Capture the cell that displays the provided text and extract its [x, y] central coordinate. 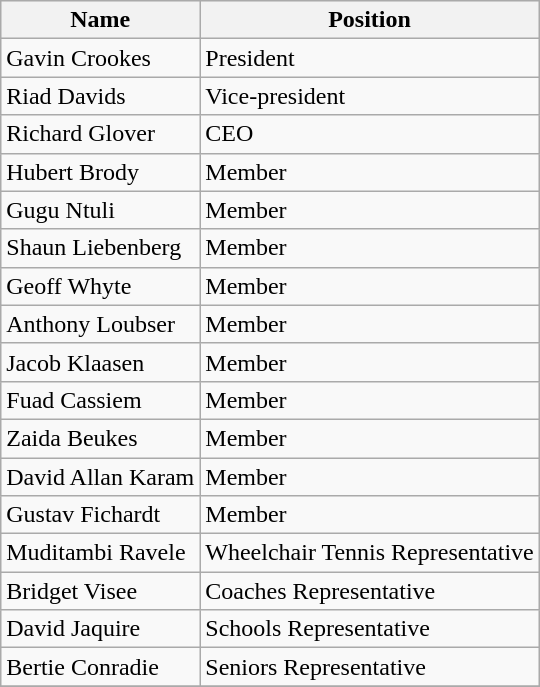
David Allan Karam [100, 477]
Gavin Crookes [100, 58]
Name [100, 20]
Richard Glover [100, 134]
Shaun Liebenberg [100, 248]
Muditambi Ravele [100, 553]
Schools Representative [370, 629]
Anthony Loubser [100, 324]
Fuad Cassiem [100, 400]
Jacob Klaasen [100, 362]
Coaches Representative [370, 591]
Geoff Whyte [100, 286]
President [370, 58]
Riad Davids [100, 96]
Bertie Conradie [100, 667]
Bridget Visee [100, 591]
Seniors Representative [370, 667]
Position [370, 20]
Zaida Beukes [100, 438]
Gugu Ntuli [100, 210]
Hubert Brody [100, 172]
Vice-president [370, 96]
Wheelchair Tennis Representative [370, 553]
Gustav Fichardt [100, 515]
CEO [370, 134]
David Jaquire [100, 629]
